Capture the cell that displays the provided text and extract its (x, y) central coordinate. 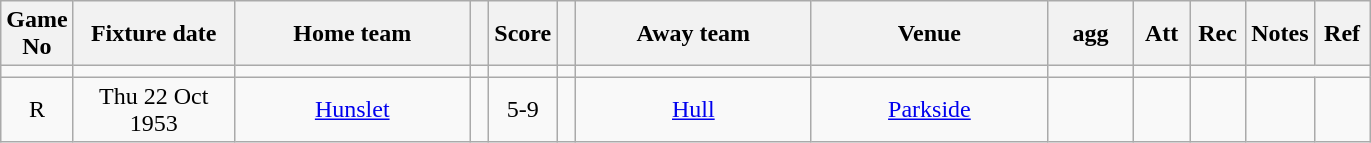
Att (1162, 34)
Thu 22 Oct 1953 (154, 110)
Away team (693, 34)
5-9 (523, 110)
Ref (1342, 34)
Hunslet (352, 110)
Home team (352, 34)
Fixture date (154, 34)
R (37, 110)
Hull (693, 110)
Score (523, 34)
Venue (929, 34)
Rec (1218, 34)
Notes (1280, 34)
Game No (37, 34)
agg (1090, 34)
Parkside (929, 110)
